Search for the cell housing the specified text and yield its [X, Y] center coordinate. 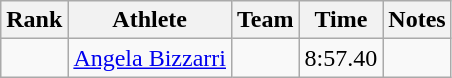
Athlete [150, 20]
Angela Bizzarri [150, 58]
Rank [34, 20]
Time [341, 20]
8:57.40 [341, 58]
Notes [417, 20]
Team [266, 20]
